Output the [x, y] coordinate of the center of the cell containing the given text.  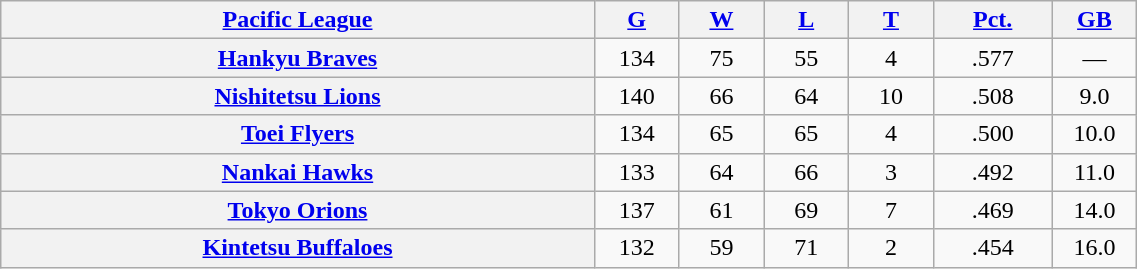
G [636, 20]
69 [806, 210]
Toei Flyers [298, 134]
Nishitetsu Lions [298, 96]
59 [722, 248]
L [806, 20]
75 [722, 58]
16.0 [1094, 248]
W [722, 20]
Hankyu Braves [298, 58]
Pct. [992, 20]
133 [636, 172]
140 [636, 96]
10 [892, 96]
.500 [992, 134]
.454 [992, 248]
Tokyo Orions [298, 210]
.508 [992, 96]
.577 [992, 58]
11.0 [1094, 172]
2 [892, 248]
14.0 [1094, 210]
Pacific League [298, 20]
9.0 [1094, 96]
10.0 [1094, 134]
.492 [992, 172]
GB [1094, 20]
Nankai Hawks [298, 172]
7 [892, 210]
61 [722, 210]
132 [636, 248]
137 [636, 210]
3 [892, 172]
71 [806, 248]
— [1094, 58]
55 [806, 58]
.469 [992, 210]
Kintetsu Buffaloes [298, 248]
T [892, 20]
